Identify which cell holds the provided text, then report its (X, Y) central coordinate. 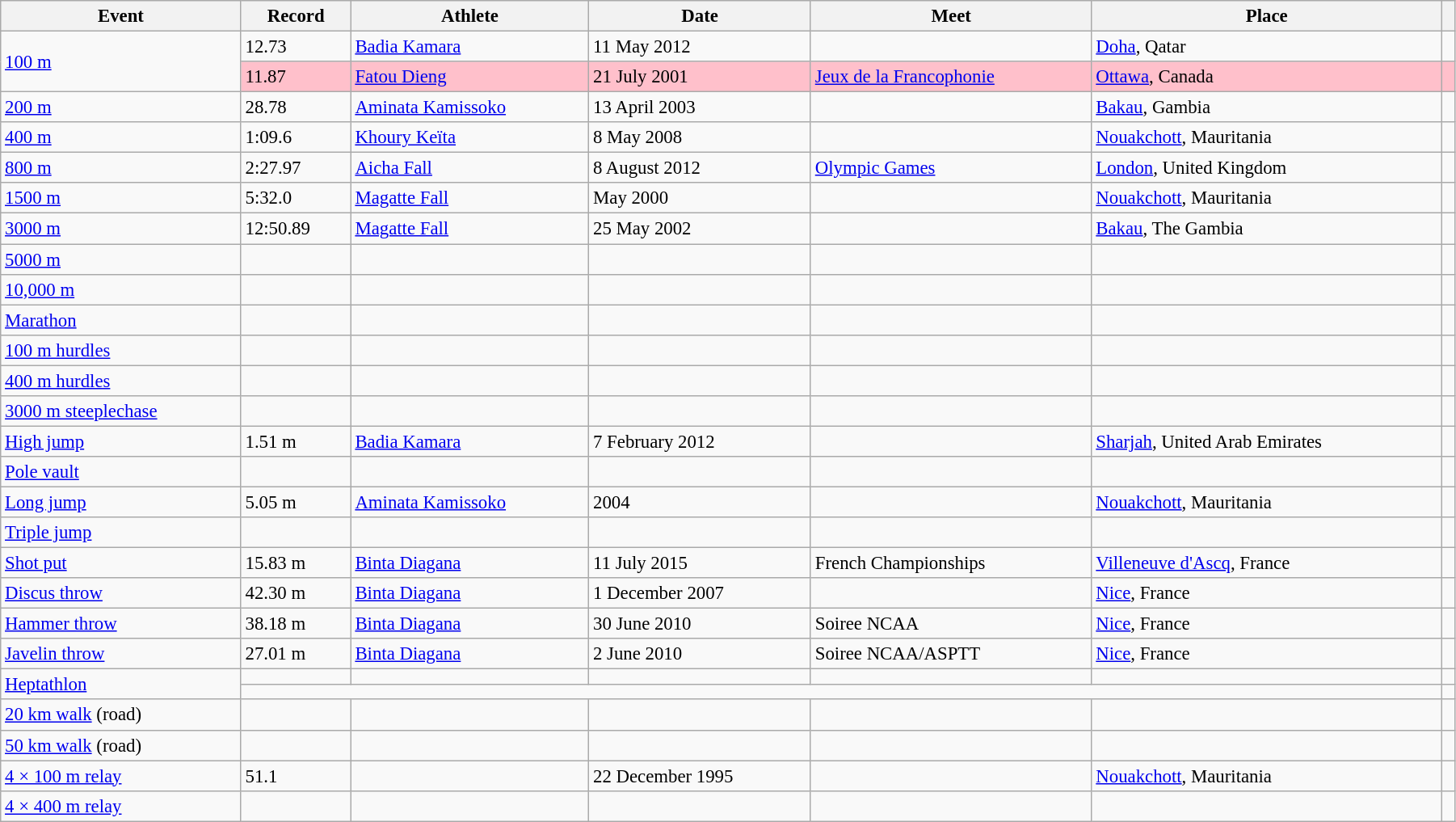
15.83 m (296, 563)
Javelin throw (121, 654)
3000 m (121, 229)
30 June 2010 (700, 624)
Ottawa, Canada (1267, 77)
1.51 m (296, 441)
Fatou Dieng (470, 77)
1 December 2007 (700, 593)
May 2000 (700, 198)
5:32.0 (296, 198)
French Championships (951, 563)
28.78 (296, 107)
Bakau, The Gambia (1267, 229)
Khoury Keïta (470, 137)
11.87 (296, 77)
Aicha Fall (470, 168)
5.05 m (296, 502)
1:09.6 (296, 137)
1500 m (121, 198)
Discus throw (121, 593)
Meet (951, 16)
Pole vault (121, 472)
11 May 2012 (700, 47)
12.73 (296, 47)
50 km walk (road) (121, 745)
400 m (121, 137)
13 April 2003 (700, 107)
22 December 1995 (700, 776)
Heptathlon (121, 685)
21 July 2001 (700, 77)
2004 (700, 502)
Event (121, 16)
Record (296, 16)
Long jump (121, 502)
Soiree NCAA (951, 624)
High jump (121, 441)
51.1 (296, 776)
4 × 400 m relay (121, 806)
8 May 2008 (700, 137)
27.01 m (296, 654)
Marathon (121, 320)
Sharjah, United Arab Emirates (1267, 441)
Athlete (470, 16)
Shot put (121, 563)
42.30 m (296, 593)
Doha, Qatar (1267, 47)
2:27.97 (296, 168)
Jeux de la Francophonie (951, 77)
100 m hurdles (121, 350)
25 May 2002 (700, 229)
8 August 2012 (700, 168)
Soiree NCAA/ASPTT (951, 654)
400 m hurdles (121, 381)
100 m (121, 61)
3000 m steeplechase (121, 411)
2 June 2010 (700, 654)
20 km walk (road) (121, 715)
10,000 m (121, 289)
Hammer throw (121, 624)
4 × 100 m relay (121, 776)
Place (1267, 16)
11 July 2015 (700, 563)
London, United Kingdom (1267, 168)
200 m (121, 107)
Olympic Games (951, 168)
Villeneuve d'Ascq, France (1267, 563)
Triple jump (121, 533)
38.18 m (296, 624)
800 m (121, 168)
7 February 2012 (700, 441)
12:50.89 (296, 229)
Date (700, 16)
5000 m (121, 259)
Bakau, Gambia (1267, 107)
